Return [X, Y] of the center of cell containing provided text 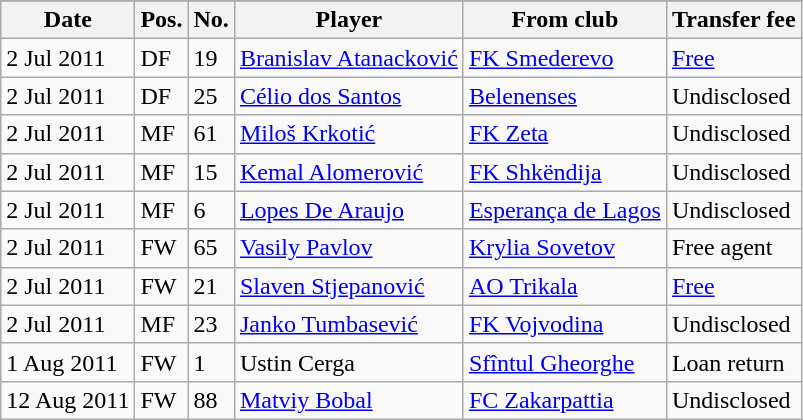
19 [211, 58]
FK Vojvodina [564, 324]
Kemal Alomerović [348, 172]
Vasily Pavlov [348, 248]
Lopes De Araujo [348, 210]
12 Aug 2011 [68, 400]
Belenenses [564, 96]
21 [211, 286]
Free agent [734, 248]
FK Shkëndija [564, 172]
6 [211, 210]
Pos. [162, 20]
Miloš Krkotić [348, 134]
65 [211, 248]
Ustin Cerga [348, 362]
Sfîntul Gheorghe [564, 362]
Janko Tumbasević [348, 324]
AO Trikala [564, 286]
Krylia Sovetov [564, 248]
1 Aug 2011 [68, 362]
From club [564, 20]
Transfer fee [734, 20]
FK Zeta [564, 134]
Date [68, 20]
FC Zakarpattia [564, 400]
Branislav Atanacković [348, 58]
No. [211, 20]
1 [211, 362]
88 [211, 400]
25 [211, 96]
FK Smederevo [564, 58]
Slaven Stjepanović [348, 286]
15 [211, 172]
Player [348, 20]
61 [211, 134]
23 [211, 324]
Célio dos Santos [348, 96]
Loan return [734, 362]
Matviy Bobal [348, 400]
Esperança de Lagos [564, 210]
